Pinpoint the cell where the given text exists, returning its [X, Y] midpoint coordinate. 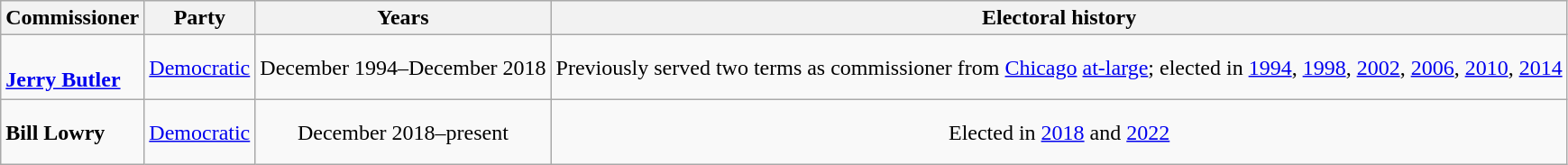
Years [403, 18]
Commissioner [72, 18]
Jerry Butler [72, 68]
Elected in 2018 and 2022 [1059, 133]
December 1994–December 2018 [403, 68]
Electoral history [1059, 18]
Party [200, 18]
Previously served two terms as commissioner from Chicago at-large; elected in 1994, 1998, 2002, 2006, 2010, 2014 [1059, 68]
Bill Lowry [72, 133]
December 2018–present [403, 133]
